Search for the cell housing the specified text and yield its (X, Y) center coordinate. 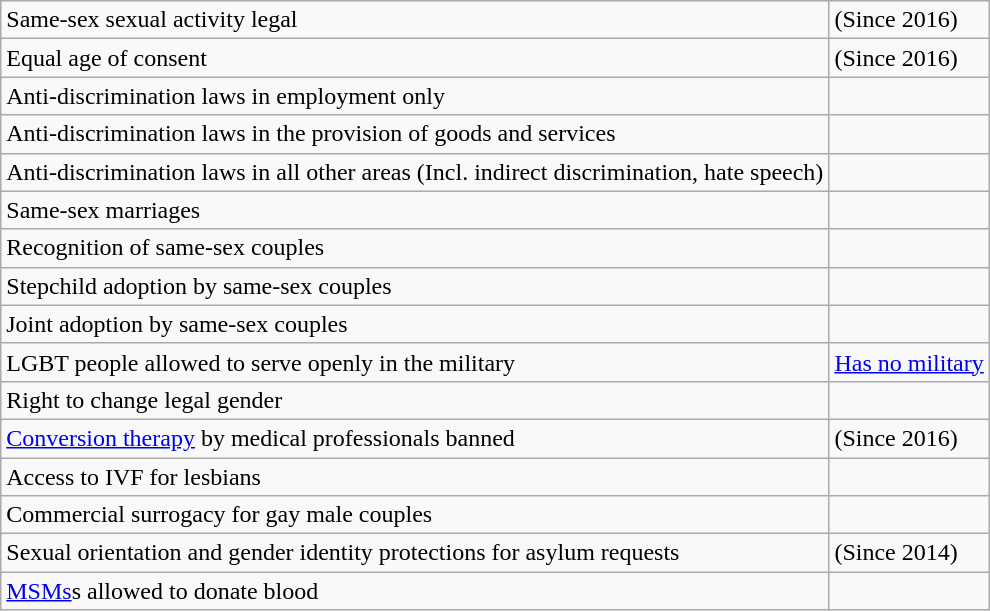
Right to change legal gender (415, 400)
(Since 2014) (909, 553)
Joint adoption by same-sex couples (415, 324)
LGBT people allowed to serve openly in the military (415, 362)
Recognition of same-sex couples (415, 248)
Anti-discrimination laws in the provision of goods and services (415, 134)
Has no military (909, 362)
Commercial surrogacy for gay male couples (415, 515)
Sexual orientation and gender identity protections for asylum requests (415, 553)
MSMss allowed to donate blood (415, 591)
Anti-discrimination laws in all other areas (Incl. indirect discrimination, hate speech) (415, 172)
Access to IVF for lesbians (415, 477)
Same-sex sexual activity legal (415, 20)
Equal age of consent (415, 58)
Same-sex marriages (415, 210)
Anti-discrimination laws in employment only (415, 96)
Stepchild adoption by same-sex couples (415, 286)
Conversion therapy by medical professionals banned (415, 438)
